Search for the cell housing the specified text and yield its (X, Y) center coordinate. 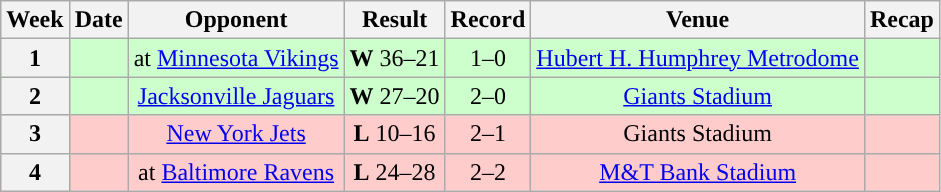
W 36–21 (394, 58)
1 (35, 58)
W 27–20 (394, 96)
New York Jets (236, 134)
Opponent (236, 20)
M&T Bank Stadium (698, 172)
Record (488, 20)
Result (394, 20)
at Baltimore Ravens (236, 172)
Venue (698, 20)
Jacksonville Jaguars (236, 96)
L 10–16 (394, 134)
Week (35, 20)
3 (35, 134)
4 (35, 172)
at Minnesota Vikings (236, 58)
Hubert H. Humphrey Metrodome (698, 58)
2–2 (488, 172)
2 (35, 96)
Recap (902, 20)
Date (98, 20)
1–0 (488, 58)
2–0 (488, 96)
L 24–28 (394, 172)
2–1 (488, 134)
